For the text-containing cell, return its midpoint in [X, Y] coordinate format. 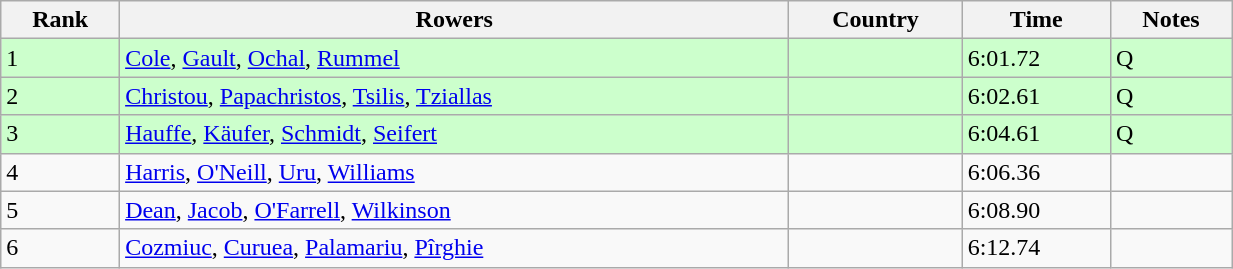
6:04.61 [1036, 134]
4 [60, 172]
Country [876, 20]
Rowers [454, 20]
Hauffe, Käufer, Schmidt, Seifert [454, 134]
Harris, O'Neill, Uru, Williams [454, 172]
5 [60, 210]
Notes [1170, 20]
6:02.61 [1036, 96]
6:08.90 [1036, 210]
2 [60, 96]
6:06.36 [1036, 172]
3 [60, 134]
Dean, Jacob, O'Farrell, Wilkinson [454, 210]
Time [1036, 20]
Cozmiuc, Curuea, Palamariu, Pîrghie [454, 248]
Christou, Papachristos, Tsilis, Tziallas [454, 96]
Cole, Gault, Ochal, Rummel [454, 58]
6 [60, 248]
6:12.74 [1036, 248]
Rank [60, 20]
6:01.72 [1036, 58]
1 [60, 58]
